For the text-containing cell, return its midpoint in [X, Y] coordinate format. 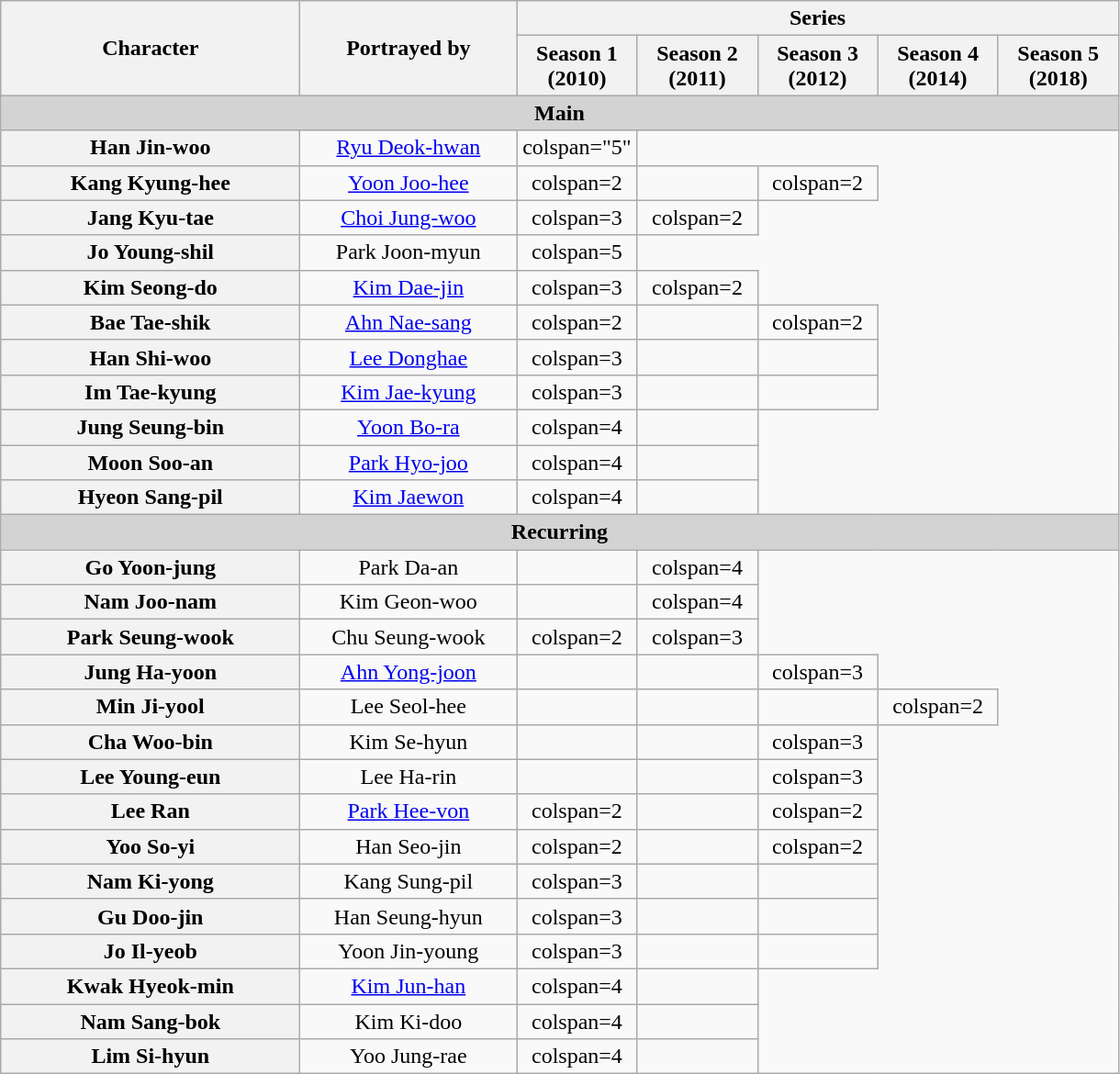
Portrayed by [409, 48]
Series [817, 18]
Kim Dae-jin [409, 287]
Kim Jae-kyung [409, 392]
Yoon Joo-hee [409, 183]
Lee Ran [151, 811]
Park Hyo-joo [409, 462]
Bae Tae-shik [151, 322]
Hyeon Sang-pil [151, 498]
Nam Sang-bok [151, 1022]
Gu Doo-jin [151, 916]
Kwak Hyeok-min [151, 986]
Yoon Jin-young [409, 951]
Go Yoon-jung [151, 567]
Han Seung-hyun [409, 916]
Jang Kyu-tae [151, 218]
Chu Seung-wook [409, 637]
Lee Young-eun [151, 777]
Park Da-an [409, 567]
Moon Soo-an [151, 462]
Jung Seung-bin [151, 427]
Im Tae-kyung [151, 392]
Yoo So-yi [151, 846]
Park Joon-myun [409, 252]
Ahn Yong-joon [409, 672]
Season 2(2011) [698, 66]
Yoon Bo-ra [409, 427]
Lee Seol-hee [409, 707]
Character [151, 48]
Cha Woo-bin [151, 742]
Nam Ki-yong [151, 881]
Nam Joo-nam [151, 602]
Kang Sung-pil [409, 881]
Kim Seong-do [151, 287]
Jung Ha-yoon [151, 672]
Min Ji-yool [151, 707]
Kim Jun-han [409, 986]
Choi Jung-woo [409, 218]
Kim Se-hyun [409, 742]
Recurring [560, 532]
Lee Ha-rin [409, 777]
Yoo Jung-rae [409, 1057]
Han Shi-woo [151, 357]
Season 1(2010) [577, 66]
Kim Ki-doo [409, 1022]
Lee Donghae [409, 357]
Han Jin-woo [151, 148]
Ahn Nae-sang [409, 322]
Season 4(2014) [938, 66]
Season 5(2018) [1058, 66]
Park Seung-wook [151, 637]
colspan=5 [577, 252]
colspan="5" [577, 148]
Ryu Deok-hwan [409, 148]
Jo Young-shil [151, 252]
Han Seo-jin [409, 846]
Jo Il-yeob [151, 951]
Kim Geon-woo [409, 602]
Season 3(2012) [817, 66]
Main [560, 113]
Kang Kyung-hee [151, 183]
Lim Si-hyun [151, 1057]
Kim Jaewon [409, 498]
Park Hee-von [409, 811]
